Detect which cell encompasses the target text, then output its [X, Y] center coordinate. 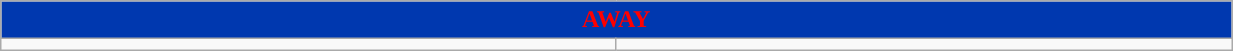
AWAY [616, 20]
